Scan for the cell matching the given text and deliver its [X, Y] coordinate at center. 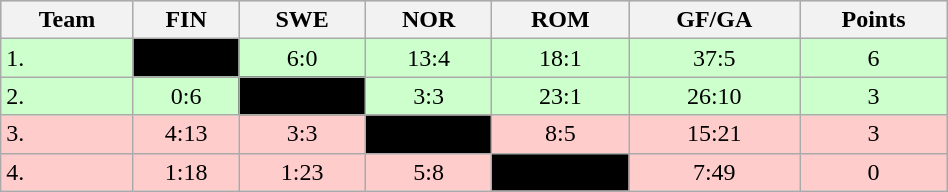
1. [68, 58]
NOR [428, 20]
8:5 [560, 134]
GF/GA [714, 20]
15:21 [714, 134]
37:5 [714, 58]
FIN [186, 20]
Points [874, 20]
2. [68, 96]
23:1 [560, 96]
1:23 [302, 172]
18:1 [560, 58]
13:4 [428, 58]
0:6 [186, 96]
26:10 [714, 96]
6:0 [302, 58]
6 [874, 58]
5:8 [428, 172]
1:18 [186, 172]
0 [874, 172]
ROM [560, 20]
SWE [302, 20]
3. [68, 134]
Team [68, 20]
4. [68, 172]
4:13 [186, 134]
7:49 [714, 172]
